For the text-containing cell, return its midpoint in [x, y] coordinate format. 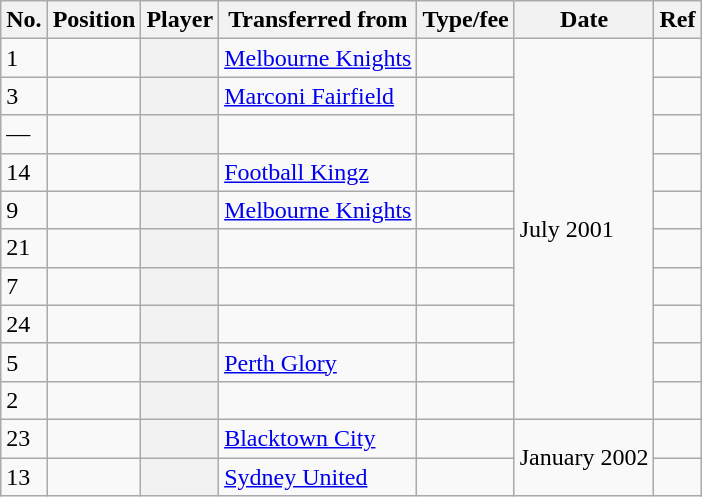
Date [584, 20]
Blacktown City [318, 438]
Marconi Fairfield [318, 96]
9 [24, 210]
14 [24, 172]
July 2001 [584, 230]
— [24, 134]
23 [24, 438]
Ref [678, 20]
13 [24, 477]
Transferred from [318, 20]
Player [180, 20]
2 [24, 400]
Sydney United [318, 477]
21 [24, 248]
Football Kingz [318, 172]
3 [24, 96]
Type/fee [466, 20]
Perth Glory [318, 362]
5 [24, 362]
7 [24, 286]
No. [24, 20]
January 2002 [584, 457]
Position [94, 20]
24 [24, 324]
1 [24, 58]
